Determine the (x, y) coordinate at the center of the cell enclosing the given text.  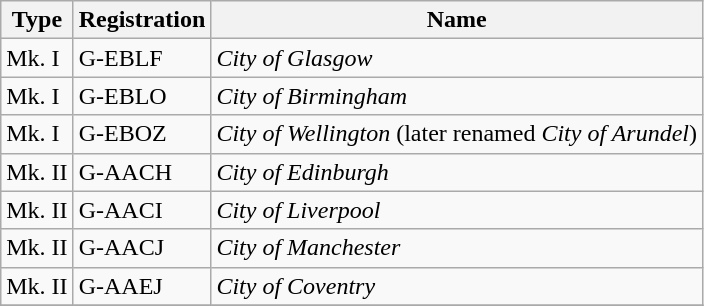
Name (457, 20)
Type (37, 20)
City of Liverpool (457, 210)
City of Glasgow (457, 58)
City of Manchester (457, 248)
G-EBLF (142, 58)
G-EBOZ (142, 134)
G-AACI (142, 210)
City of Coventry (457, 286)
City of Birmingham (457, 96)
G-EBLO (142, 96)
G-AACJ (142, 248)
Registration (142, 20)
G-AACH (142, 172)
City of Edinburgh (457, 172)
City of Wellington (later renamed City of Arundel) (457, 134)
G-AAEJ (142, 286)
